Detect which cell encompasses the target text, then output its [x, y] center coordinate. 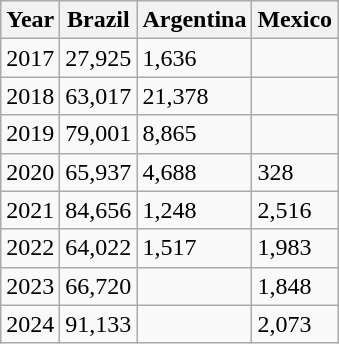
84,656 [98, 210]
1,636 [194, 58]
Year [30, 20]
Mexico [295, 20]
2017 [30, 58]
1,848 [295, 286]
66,720 [98, 286]
8,865 [194, 134]
2019 [30, 134]
2,073 [295, 324]
2023 [30, 286]
91,133 [98, 324]
1,983 [295, 248]
1,248 [194, 210]
2024 [30, 324]
1,517 [194, 248]
2022 [30, 248]
4,688 [194, 172]
21,378 [194, 96]
2,516 [295, 210]
328 [295, 172]
79,001 [98, 134]
2018 [30, 96]
27,925 [98, 58]
2020 [30, 172]
63,017 [98, 96]
64,022 [98, 248]
Argentina [194, 20]
2021 [30, 210]
Brazil [98, 20]
65,937 [98, 172]
